Provide the [x, y] coordinate of the cell's center where the given text is located.  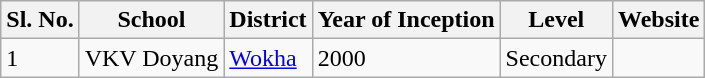
School [152, 20]
Website [658, 20]
Secondary [556, 58]
Year of Inception [406, 20]
1 [40, 58]
VKV Doyang [152, 58]
2000 [406, 58]
District [268, 20]
Sl. No. [40, 20]
Level [556, 20]
Wokha [268, 58]
